Search for the cell housing the specified text and yield its [X, Y] center coordinate. 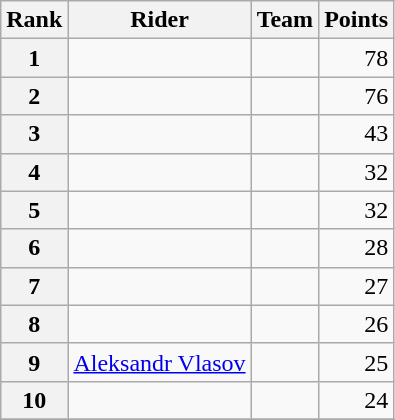
2 [34, 96]
76 [356, 96]
78 [356, 58]
6 [34, 248]
28 [356, 248]
5 [34, 210]
9 [34, 362]
43 [356, 134]
10 [34, 400]
Team [285, 20]
26 [356, 324]
7 [34, 286]
3 [34, 134]
27 [356, 286]
Aleksandr Vlasov [160, 362]
Rider [160, 20]
4 [34, 172]
Rank [34, 20]
25 [356, 362]
24 [356, 400]
8 [34, 324]
Points [356, 20]
1 [34, 58]
